From the cell containing the given text, extract its center point as [X, Y] coordinate. 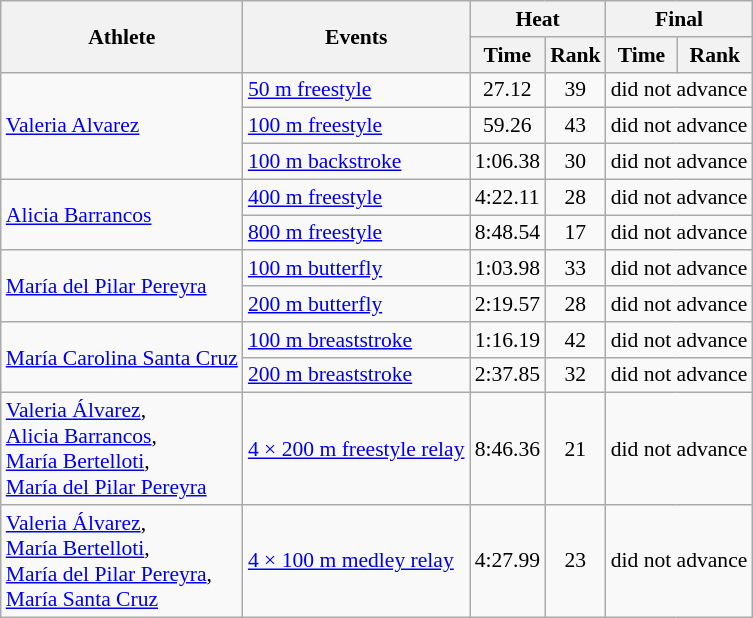
Events [356, 36]
39 [576, 90]
1:16.19 [508, 340]
17 [576, 233]
21 [576, 449]
100 m freestyle [356, 126]
400 m freestyle [356, 197]
32 [576, 375]
María Carolina Santa Cruz [122, 358]
2:19.57 [508, 304]
42 [576, 340]
Valeria Alvarez [122, 126]
30 [576, 162]
Athlete [122, 36]
8:48.54 [508, 233]
50 m freestyle [356, 90]
Alicia Barrancos [122, 214]
23 [576, 561]
Final [680, 19]
1:03.98 [508, 269]
Valeria Álvarez, Alicia Barrancos, María Bertelloti, María del Pilar Pereyra [122, 449]
200 m butterfly [356, 304]
1:06.38 [508, 162]
200 m breaststroke [356, 375]
100 m backstroke [356, 162]
4 × 200 m freestyle relay [356, 449]
2:37.85 [508, 375]
27.12 [508, 90]
33 [576, 269]
8:46.36 [508, 449]
4 × 100 m medley relay [356, 561]
4:22.11 [508, 197]
800 m freestyle [356, 233]
59.26 [508, 126]
Valeria Álvarez, María Bertelloti, María del Pilar Pereyra, María Santa Cruz [122, 561]
100 m breaststroke [356, 340]
100 m butterfly [356, 269]
Heat [538, 19]
4:27.99 [508, 561]
María del Pilar Pereyra [122, 286]
43 [576, 126]
